Return the (X, Y) coordinate for the center point of the cell that contains the specified text.  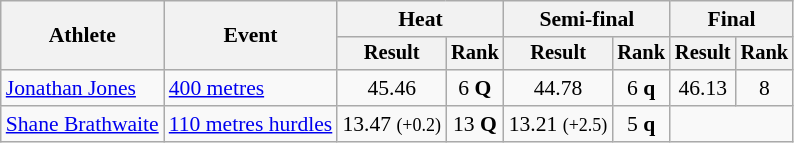
Event (251, 36)
13.47 (+0.2) (392, 124)
Shane Brathwaite (82, 124)
Final (732, 19)
5 q (641, 124)
13.21 (+2.5) (558, 124)
46.13 (703, 88)
Athlete (82, 36)
Jonathan Jones (82, 88)
110 metres hurdles (251, 124)
6 Q (475, 88)
400 metres (251, 88)
13 Q (475, 124)
45.46 (392, 88)
44.78 (558, 88)
6 q (641, 88)
Heat (420, 19)
8 (765, 88)
Semi-final (587, 19)
